For the text-containing cell, return its midpoint in (X, Y) coordinate format. 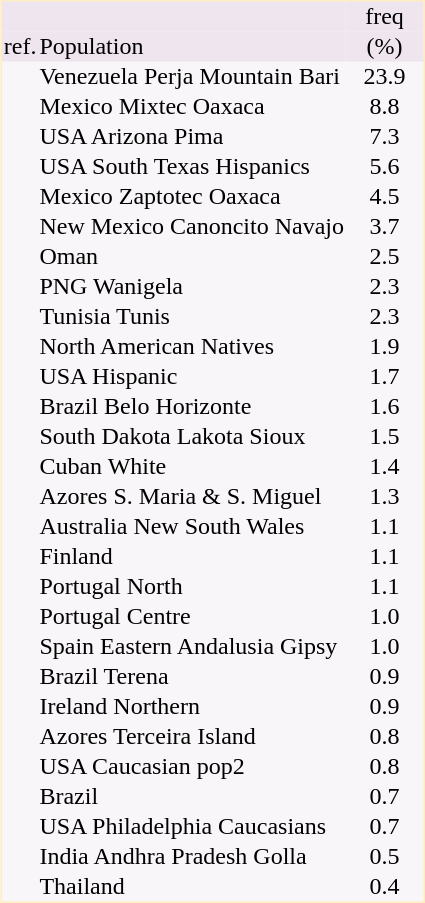
Spain Eastern Andalusia Gipsy (192, 647)
Portugal North (192, 587)
23.9 (385, 77)
USA Philadelphia Caucasians (192, 827)
Mexico Zaptotec Oaxaca (192, 197)
India Andhra Pradesh Golla (192, 857)
ref. (20, 47)
1.5 (385, 437)
1.7 (385, 377)
Mexico Mixtec Oaxaca (192, 107)
Brazil Terena (192, 677)
3.7 (385, 227)
New Mexico Canoncito Navajo (192, 227)
PNG Wanigela (192, 287)
Finland (192, 557)
4.5 (385, 197)
Portugal Centre (192, 617)
1.3 (385, 497)
7.3 (385, 137)
5.6 (385, 167)
USA Arizona Pima (192, 137)
Oman (192, 257)
North American Natives (192, 347)
Australia New South Wales (192, 527)
Venezuela Perja Mountain Bari (192, 77)
Tunisia Tunis (192, 317)
Azores Terceira Island (192, 737)
USA Caucasian pop2 (192, 767)
0.4 (385, 887)
Azores S. Maria & S. Miguel (192, 497)
USA South Texas Hispanics (192, 167)
8.8 (385, 107)
South Dakota Lakota Sioux (192, 437)
freq (385, 17)
Brazil (192, 797)
1.9 (385, 347)
1.4 (385, 467)
Population (192, 47)
1.6 (385, 407)
0.5 (385, 857)
Ireland Northern (192, 707)
Thailand (192, 887)
Cuban White (192, 467)
(%) (385, 47)
USA Hispanic (192, 377)
Brazil Belo Horizonte (192, 407)
2.5 (385, 257)
